Scan for the cell matching the given text and deliver its [x, y] coordinate at center. 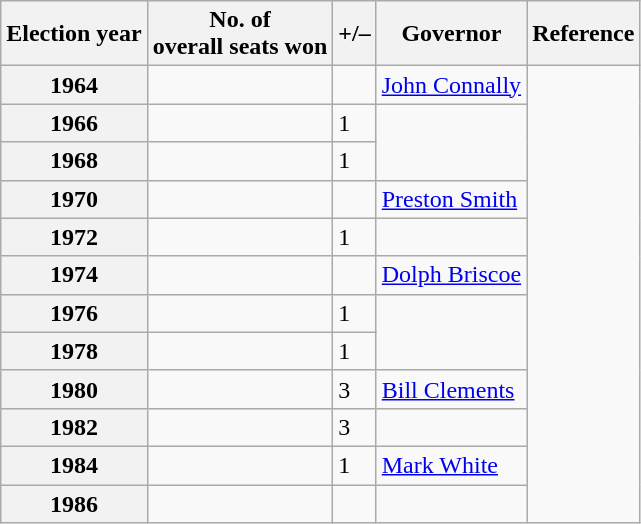
1966 [74, 123]
No. ofoverall seats won [240, 34]
Reference [584, 34]
1964 [74, 85]
1974 [74, 275]
1970 [74, 199]
1986 [74, 503]
1984 [74, 465]
Governor [451, 34]
John Connally [451, 85]
1980 [74, 389]
1968 [74, 161]
1978 [74, 351]
1982 [74, 427]
Mark White [451, 465]
Election year [74, 34]
Dolph Briscoe [451, 275]
Bill Clements [451, 389]
1976 [74, 313]
1972 [74, 237]
+/– [354, 34]
Preston Smith [451, 199]
